Search for the cell housing the specified text and yield its [x, y] center coordinate. 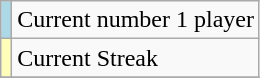
Current number 1 player [136, 20]
Current Streak [136, 58]
